Extract the (X, Y) coordinate from the center of the cell holding the provided text.  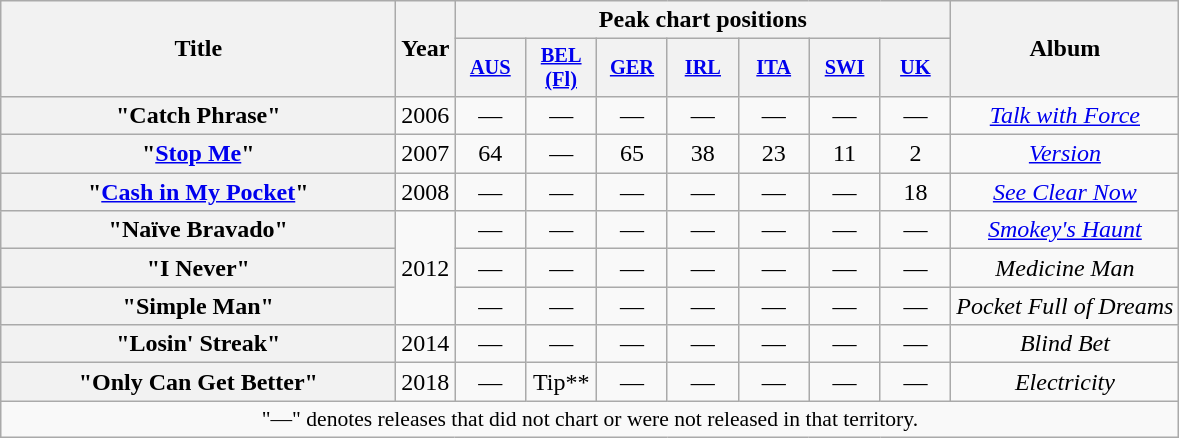
BEL(Fl) (562, 68)
Smokey's Haunt (1065, 230)
Title (198, 49)
Version (1065, 154)
64 (490, 154)
Pocket Full of Dreams (1065, 306)
38 (702, 154)
2008 (426, 192)
Talk with Force (1065, 115)
18 (916, 192)
2014 (426, 344)
2 (916, 154)
"Only Can Get Better" (198, 382)
2007 (426, 154)
Album (1065, 49)
GER (632, 68)
AUS (490, 68)
Blind Bet (1065, 344)
"I Never" (198, 268)
"Naïve Bravado" (198, 230)
See Clear Now (1065, 192)
"Simple Man" (198, 306)
ITA (774, 68)
"Losin' Streak" (198, 344)
UK (916, 68)
2012 (426, 268)
Electricity (1065, 382)
"—" denotes releases that did not chart or were not released in that territory. (590, 419)
SWI (844, 68)
2018 (426, 382)
Medicine Man (1065, 268)
"Catch Phrase" (198, 115)
Tip** (562, 382)
2006 (426, 115)
IRL (702, 68)
11 (844, 154)
Year (426, 49)
Peak chart positions (703, 20)
65 (632, 154)
"Stop Me" (198, 154)
"Cash in My Pocket" (198, 192)
23 (774, 154)
